Find where the given text appears and provide that cell's center as [x, y] coordinate. 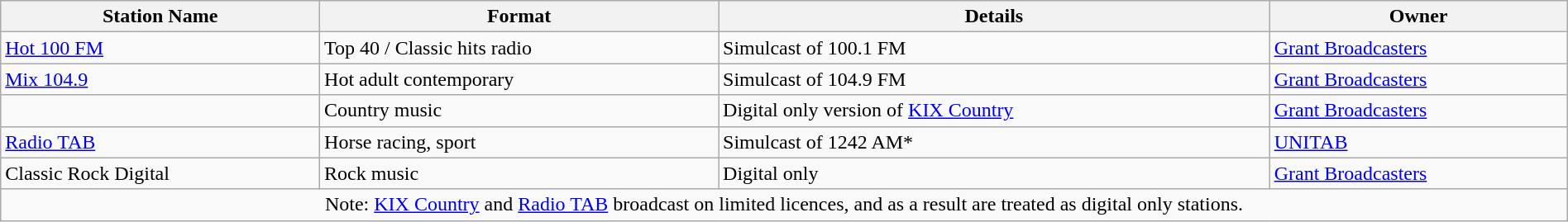
Country music [519, 111]
Format [519, 17]
Note: KIX Country and Radio TAB broadcast on limited licences, and as a result are treated as digital only stations. [784, 205]
Hot 100 FM [160, 48]
Owner [1418, 17]
Simulcast of 1242 AM* [994, 142]
Rock music [519, 173]
Simulcast of 104.9 FM [994, 79]
Top 40 / Classic hits radio [519, 48]
Hot adult contemporary [519, 79]
Horse racing, sport [519, 142]
Station Name [160, 17]
Simulcast of 100.1 FM [994, 48]
Radio TAB [160, 142]
UNITAB [1418, 142]
Digital only version of KIX Country [994, 111]
Classic Rock Digital [160, 173]
Mix 104.9 [160, 79]
Details [994, 17]
Digital only [994, 173]
